Find where the given text appears and provide that cell's center as [x, y] coordinate. 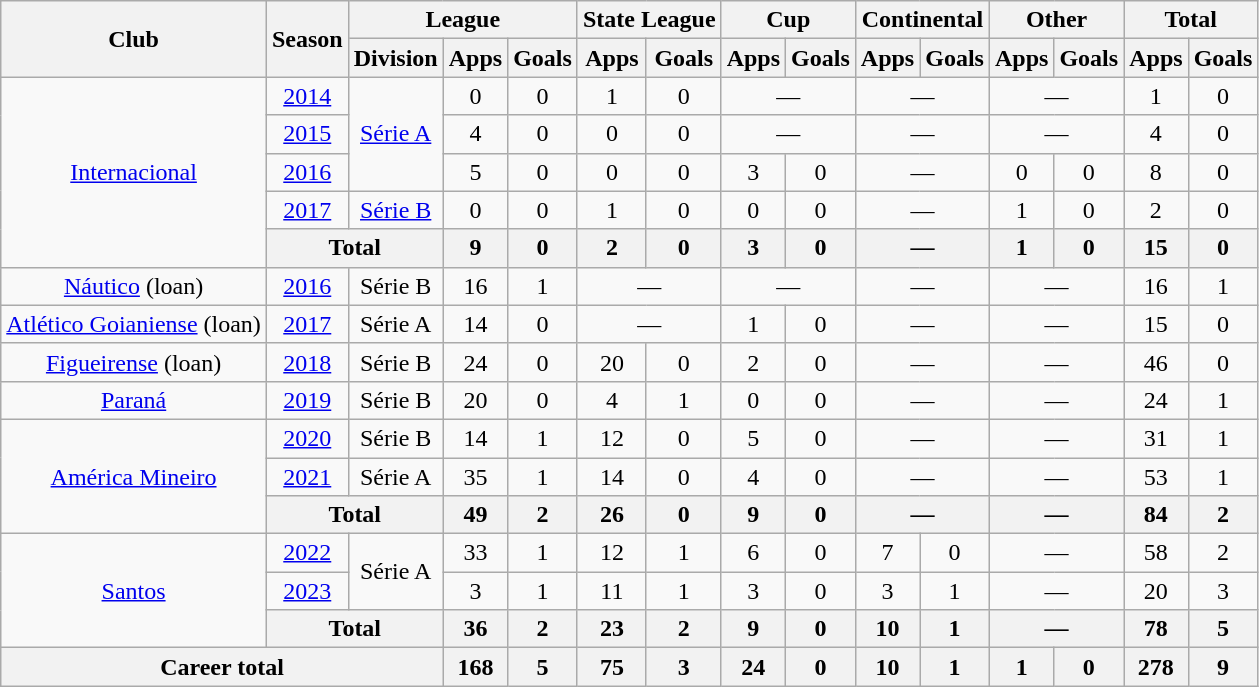
Figueirense (loan) [134, 362]
Other [1056, 20]
League [462, 20]
31 [1156, 438]
6 [753, 553]
2021 [307, 477]
49 [475, 515]
58 [1156, 553]
Paraná [134, 400]
84 [1156, 515]
Season [307, 39]
7 [887, 553]
State League [649, 20]
Santos [134, 591]
8 [1156, 172]
78 [1156, 629]
Cup [788, 20]
2018 [307, 362]
168 [475, 667]
2023 [307, 591]
Division [396, 58]
53 [1156, 477]
35 [475, 477]
América Mineiro [134, 476]
11 [612, 591]
23 [612, 629]
2014 [307, 96]
36 [475, 629]
Continental [922, 20]
Náutico (loan) [134, 286]
46 [1156, 362]
278 [1156, 667]
75 [612, 667]
Internacional [134, 172]
26 [612, 515]
2020 [307, 438]
Atlético Goianiense (loan) [134, 324]
2019 [307, 400]
2022 [307, 553]
Career total [222, 667]
2015 [307, 134]
Club [134, 39]
33 [475, 553]
